Search for the cell housing the specified text and yield its (X, Y) center coordinate. 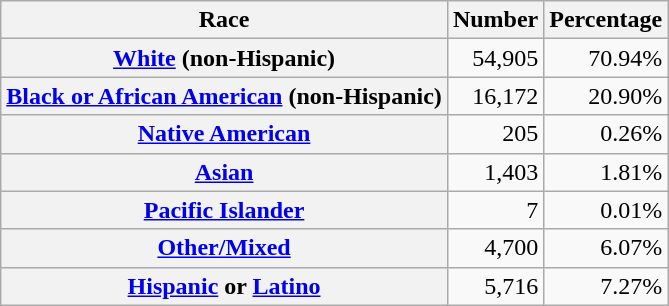
Race (224, 20)
7.27% (606, 286)
Percentage (606, 20)
70.94% (606, 58)
16,172 (495, 96)
5,716 (495, 286)
0.01% (606, 210)
0.26% (606, 134)
Number (495, 20)
Other/Mixed (224, 248)
4,700 (495, 248)
1,403 (495, 172)
7 (495, 210)
6.07% (606, 248)
205 (495, 134)
54,905 (495, 58)
Black or African American (non-Hispanic) (224, 96)
Hispanic or Latino (224, 286)
White (non-Hispanic) (224, 58)
Native American (224, 134)
1.81% (606, 172)
20.90% (606, 96)
Asian (224, 172)
Pacific Islander (224, 210)
